Identify which cell holds the provided text, then report its (x, y) central coordinate. 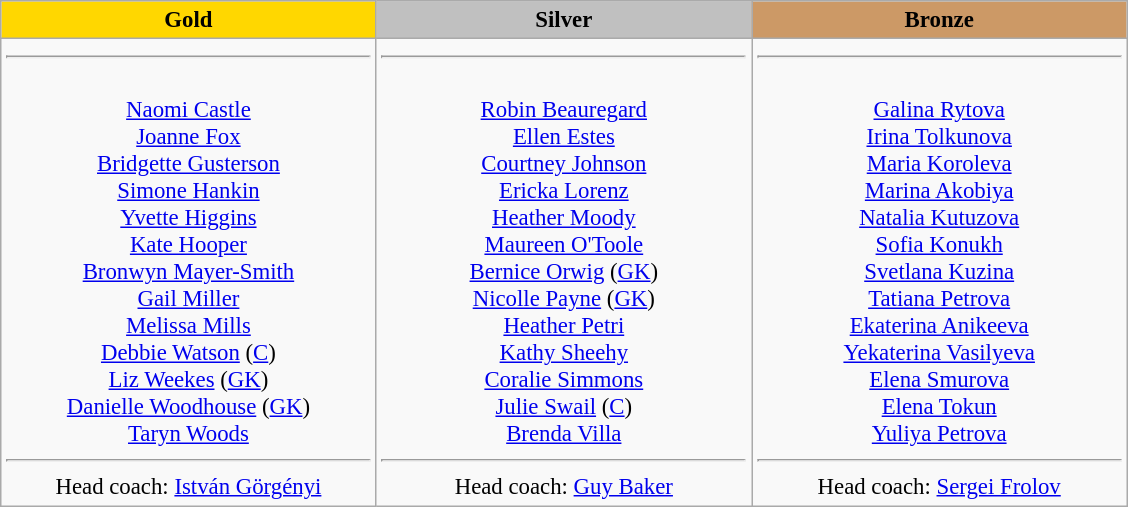
Gold (188, 20)
Silver (564, 20)
Bronze (940, 20)
